Search for the cell housing the specified text and yield its [X, Y] center coordinate. 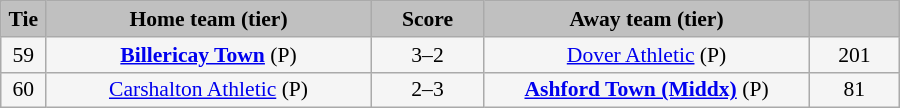
Dover Athletic (P) [647, 55]
Carshalton Athletic (P) [209, 90]
201 [854, 55]
Billericay Town (P) [209, 55]
2–3 [427, 90]
Ashford Town (Middx) (P) [647, 90]
59 [24, 55]
Tie [24, 19]
60 [24, 90]
Away team (tier) [647, 19]
Home team (tier) [209, 19]
Score [427, 19]
3–2 [427, 55]
81 [854, 90]
